Capture the cell that displays the provided text and extract its (x, y) central coordinate. 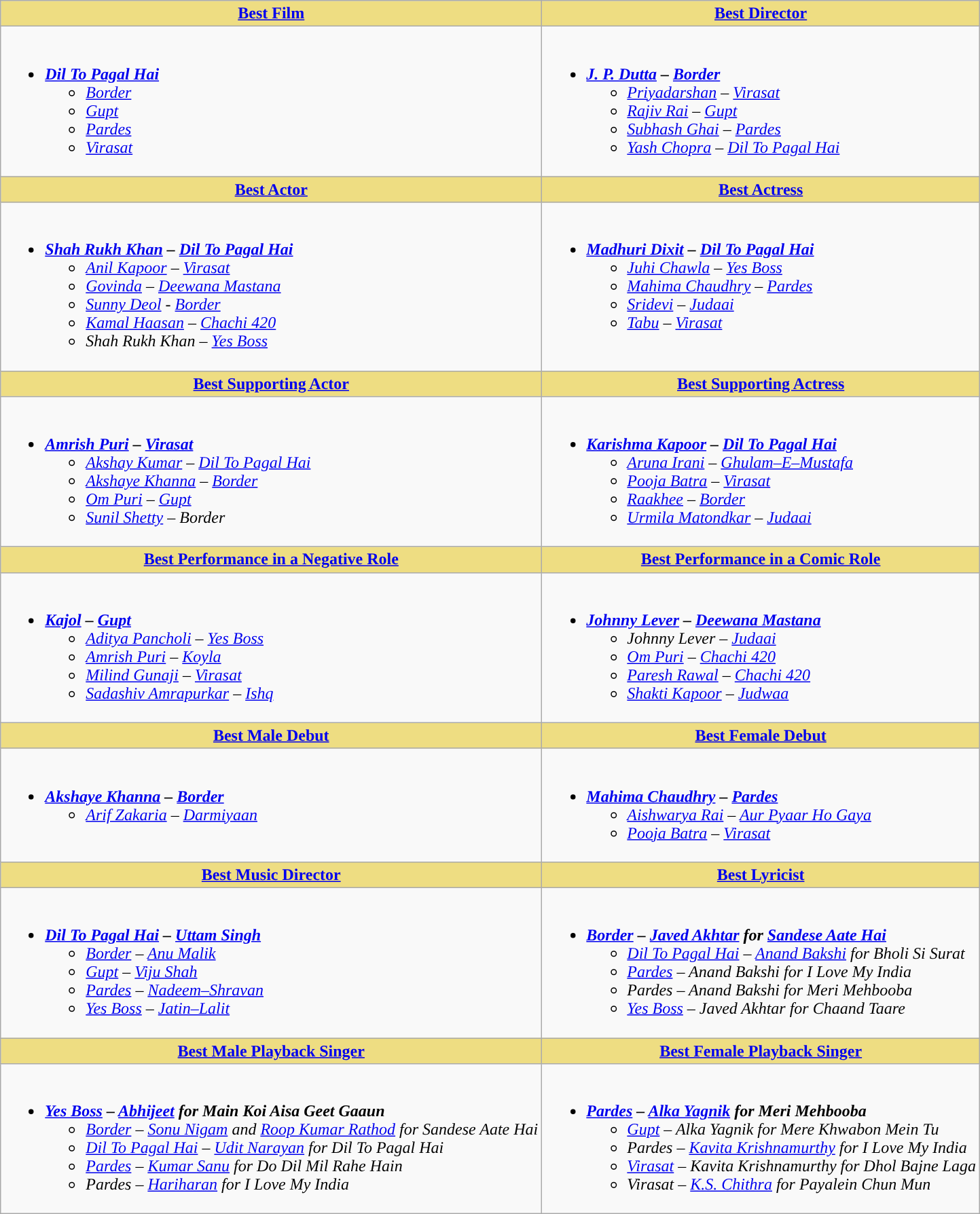
Best Performance in a Comic Role (761, 559)
Best Music Director (272, 875)
Dil To Pagal Hai BorderGuptPardesVirasat (272, 102)
Best Actor (272, 189)
Best Performance in a Negative Role (272, 559)
Best Female Playback Singer (761, 1050)
J. P. Dutta – Border Priyadarshan – VirasatRajiv Rai – GuptSubhash Ghai – PardesYash Chopra – Dil To Pagal Hai (761, 102)
Amrish Puri – Virasat Akshay Kumar – Dil To Pagal HaiAkshaye Khanna – BorderOm Puri – GuptSunil Shetty – Border (272, 471)
Best Female Debut (761, 735)
Madhuri Dixit – Dil To Pagal Hai Juhi Chawla – Yes BossMahima Chaudhry – PardesSridevi – JudaaiTabu – Virasat (761, 287)
Best Film (272, 14)
Best Actress (761, 189)
Best Supporting Actor (272, 384)
Akshaye Khanna – Border Arif Zakaria – Darmiyaan (272, 805)
Mahima Chaudhry – Pardes Aishwarya Rai – Aur Pyaar Ho GayaPooja Batra – Virasat (761, 805)
Dil To Pagal Hai – Uttam Singh Border – Anu MalikGupt – Viju ShahPardes – Nadeem–ShravanYes Boss – Jatin–Lalit (272, 963)
Best Supporting Actress (761, 384)
Shah Rukh Khan – Dil To Pagal Hai Anil Kapoor – VirasatGovinda – Deewana MastanaSunny Deol - BorderKamal Haasan – Chachi 420Shah Rukh Khan – Yes Boss (272, 287)
Karishma Kapoor – Dil To Pagal Hai Aruna Irani – Ghulam–E–MustafaPooja Batra – VirasatRaakhee – BorderUrmila Matondkar – Judaai (761, 471)
Best Director (761, 14)
Johnny Lever – Deewana Mastana Johnny Lever – JudaaiOm Puri – Chachi 420Paresh Rawal – Chachi 420Shakti Kapoor – Judwaa (761, 648)
Best Male Playback Singer (272, 1050)
Best Lyricist (761, 875)
Best Male Debut (272, 735)
Kajol – Gupt Aditya Pancholi – Yes BossAmrish Puri – KoylaMilind Gunaji – VirasatSadashiv Amrapurkar – Ishq (272, 648)
